Capture the cell that displays the provided text and extract its (x, y) central coordinate. 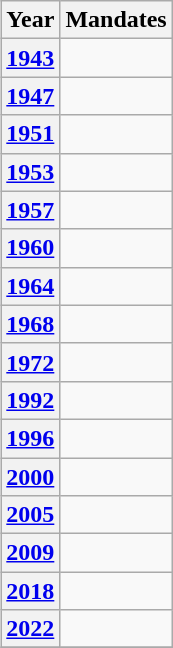
1947 (30, 96)
1960 (30, 248)
2018 (30, 591)
1996 (30, 438)
2022 (30, 629)
1957 (30, 210)
1964 (30, 286)
1951 (30, 134)
2009 (30, 553)
Mandates (116, 20)
1953 (30, 172)
1992 (30, 400)
1943 (30, 58)
1968 (30, 324)
1972 (30, 362)
Year (30, 20)
2000 (30, 477)
2005 (30, 515)
